Locate the cell with the specified text and output its [x, y] center coordinate. 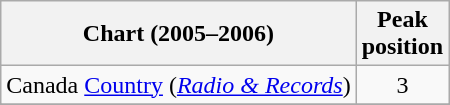
3 [402, 85]
Canada Country (Radio & Records) [178, 85]
Peakposition [402, 34]
Chart (2005–2006) [178, 34]
